Scan for the cell matching the given text and deliver its [X, Y] coordinate at center. 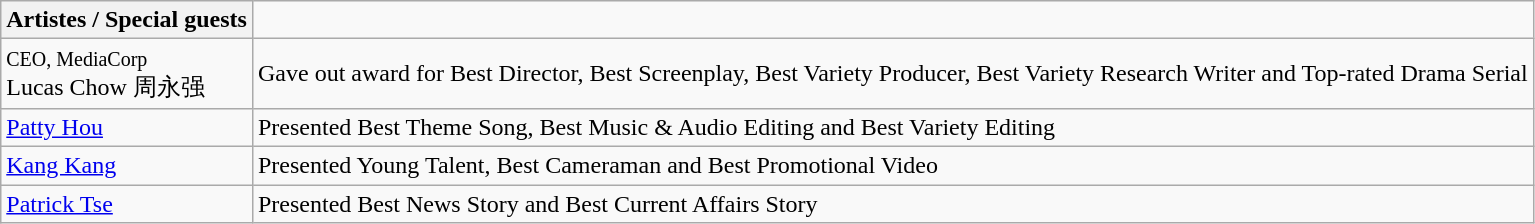
Patty Hou [127, 127]
Presented Best News Story and Best Current Affairs Story [892, 203]
Artistes / Special guests [127, 20]
Patrick Tse [127, 203]
CEO, MediaCorpLucas Chow 周永强 [127, 74]
Presented Best Theme Song, Best Music & Audio Editing and Best Variety Editing [892, 127]
Presented Young Talent, Best Cameraman and Best Promotional Video [892, 165]
Kang Kang [127, 165]
Gave out award for Best Director, Best Screenplay, Best Variety Producer, Best Variety Research Writer and Top-rated Drama Serial [892, 74]
